Return (x, y) of the center of cell containing provided text 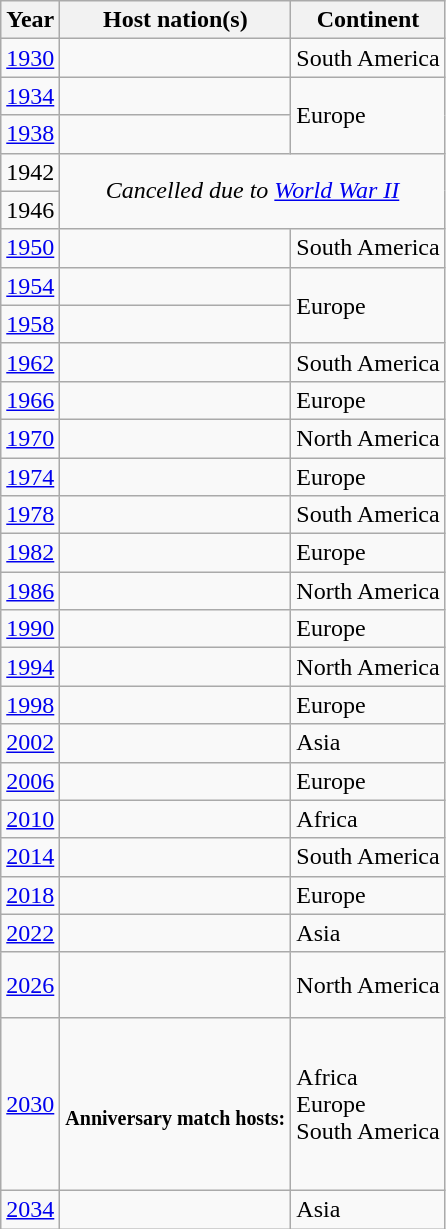
1946 (30, 210)
Africa (368, 819)
2014 (30, 857)
Continent (368, 20)
1954 (30, 286)
1970 (30, 438)
2030 (30, 1104)
2006 (30, 781)
2022 (30, 933)
1994 (30, 667)
Cancelled due to World War II (252, 191)
2026 (30, 984)
2010 (30, 819)
1966 (30, 400)
1998 (30, 705)
1950 (30, 248)
1962 (30, 362)
2018 (30, 895)
2002 (30, 743)
1986 (30, 591)
1982 (30, 553)
1942 (30, 172)
Anniversary match hosts: (176, 1104)
1974 (30, 477)
1990 (30, 629)
AfricaEuropeSouth America (368, 1104)
1934 (30, 96)
1930 (30, 58)
Host nation(s) (176, 20)
1938 (30, 134)
2034 (30, 1209)
1958 (30, 324)
Year (30, 20)
1978 (30, 515)
